For the text-containing cell, return its midpoint in (x, y) coordinate format. 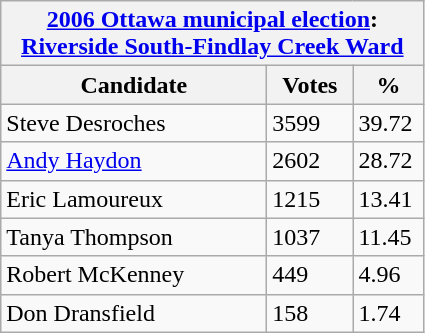
1.74 (388, 313)
28.72 (388, 161)
1215 (310, 199)
Tanya Thompson (134, 237)
158 (310, 313)
Steve Desroches (134, 123)
Eric Lamoureux (134, 199)
3599 (310, 123)
% (388, 85)
Votes (310, 85)
39.72 (388, 123)
2602 (310, 161)
Candidate (134, 85)
1037 (310, 237)
11.45 (388, 237)
Don Dransfield (134, 313)
Robert McKenney (134, 275)
449 (310, 275)
Andy Haydon (134, 161)
2006 Ottawa municipal election: Riverside South-Findlay Creek Ward (212, 34)
13.41 (388, 199)
4.96 (388, 275)
